Determine the [x, y] coordinate at the center of the cell enclosing the given text.  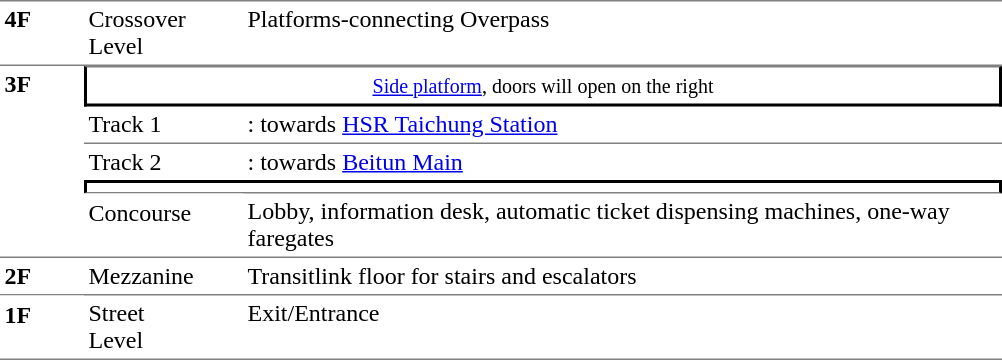
3F [42, 161]
Track 1 [164, 125]
CrossoverLevel [164, 33]
1F [42, 328]
: towards Beitun Main [622, 162]
4F [42, 33]
Transitlink floor for stairs and escalators [622, 276]
Mezzanine [164, 276]
2F [42, 276]
Concourse [164, 226]
Exit/Entrance [622, 328]
: towards HSR Taichung Station [622, 125]
Side platform, doors will open on the right [543, 86]
Track 2 [164, 162]
StreetLevel [164, 328]
Lobby, information desk, automatic ticket dispensing machines, one-way faregates [622, 226]
Platforms-connecting Overpass [622, 33]
